Detect which cell encompasses the target text, then output its (x, y) center coordinate. 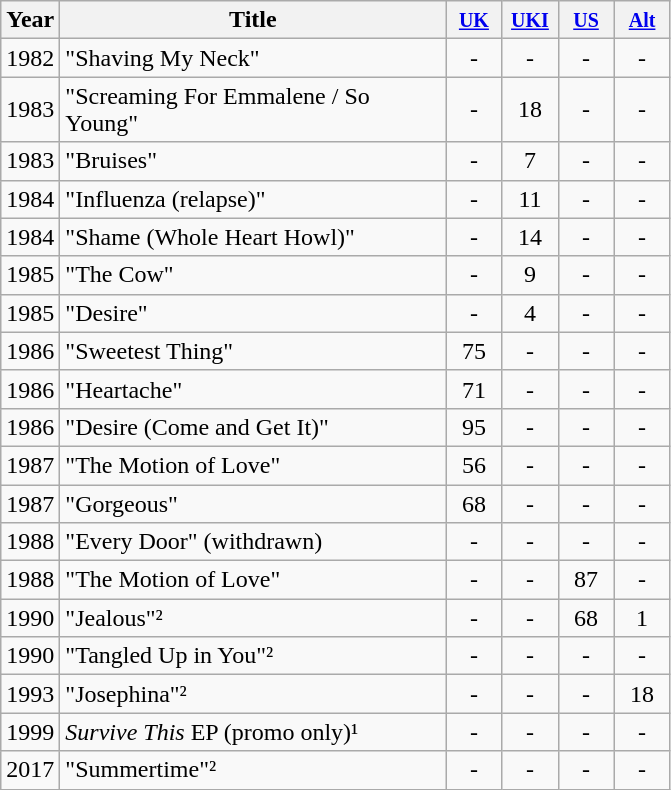
Year (30, 20)
"Shaving My Neck" (253, 58)
"Desire" (253, 313)
US (586, 20)
"Heartache" (253, 389)
4 (530, 313)
"Tangled Up in You"² (253, 656)
1999 (30, 732)
Title (253, 20)
71 (474, 389)
"Screaming For Emmalene / So Young" (253, 110)
95 (474, 427)
"Josephina"² (253, 694)
"The Cow" (253, 275)
1982 (30, 58)
"Desire (Come and Get It)" (253, 427)
"Summertime"² (253, 770)
"Every Door" (withdrawn) (253, 542)
7 (530, 161)
56 (474, 465)
1993 (30, 694)
"Influenza (relapse)" (253, 199)
75 (474, 351)
"Gorgeous" (253, 503)
1 (642, 618)
2017 (30, 770)
UK (474, 20)
9 (530, 275)
"Sweetest Thing" (253, 351)
"Shame (Whole Heart Howl)" (253, 237)
Survive This EP (promo only)¹ (253, 732)
"Jealous"² (253, 618)
UKI (530, 20)
87 (586, 580)
14 (530, 237)
Alt (642, 20)
"Bruises" (253, 161)
11 (530, 199)
